Detect which cell encompasses the target text, then output its (x, y) center coordinate. 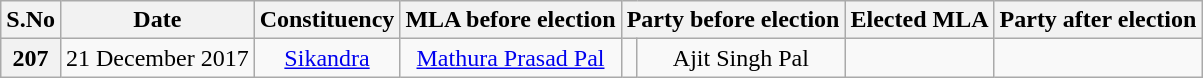
Party after election (1098, 20)
Elected MLA (920, 20)
Ajit Singh Pal (741, 58)
Date (157, 20)
21 December 2017 (157, 58)
Sikandra (327, 58)
207 (31, 58)
Constituency (327, 20)
Party before election (733, 20)
Mathura Prasad Pal (510, 58)
MLA before election (510, 20)
S.No (31, 20)
